From the cell containing the given text, extract its center point as (X, Y) coordinate. 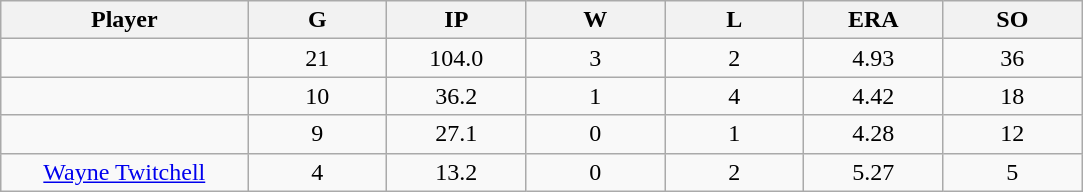
12 (1012, 134)
36.2 (456, 96)
27.1 (456, 134)
10 (318, 96)
18 (1012, 96)
3 (596, 58)
W (596, 20)
Wayne Twitchell (124, 172)
IP (456, 20)
L (734, 20)
ERA (874, 20)
9 (318, 134)
5.27 (874, 172)
4.28 (874, 134)
G (318, 20)
4.42 (874, 96)
SO (1012, 20)
21 (318, 58)
36 (1012, 58)
5 (1012, 172)
104.0 (456, 58)
4.93 (874, 58)
Player (124, 20)
13.2 (456, 172)
